From the cell containing the given text, extract its center point as (x, y) coordinate. 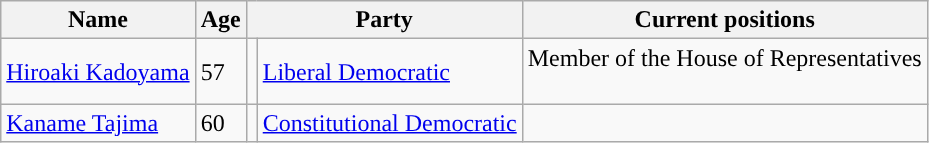
Current positions (724, 20)
57 (220, 72)
Name (98, 20)
60 (220, 123)
Hiroaki Kadoyama (98, 72)
Liberal Democratic (390, 72)
Constitutional Democratic (390, 123)
Age (220, 20)
Member of the House of Representatives (724, 72)
Kaname Tajima (98, 123)
Party (384, 20)
